Identify which cell holds the provided text, then report its (x, y) central coordinate. 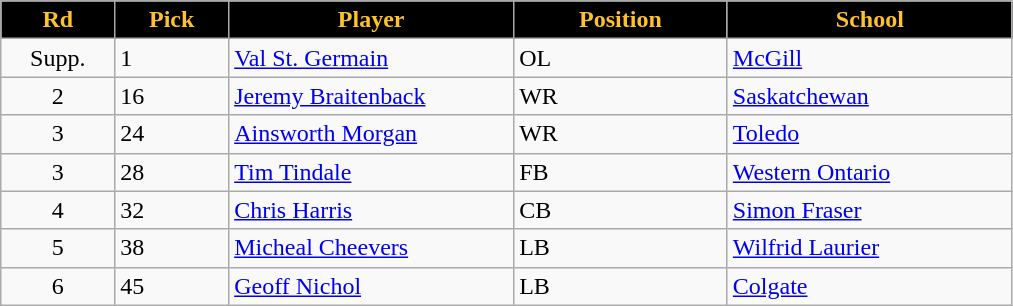
Rd (58, 20)
32 (172, 210)
Toledo (870, 134)
Simon Fraser (870, 210)
Position (621, 20)
38 (172, 248)
Saskatchewan (870, 96)
24 (172, 134)
School (870, 20)
16 (172, 96)
28 (172, 172)
Wilfrid Laurier (870, 248)
Western Ontario (870, 172)
Jeremy Braitenback (372, 96)
FB (621, 172)
45 (172, 286)
Ainsworth Morgan (372, 134)
Micheal Cheevers (372, 248)
OL (621, 58)
Player (372, 20)
Val St. Germain (372, 58)
McGill (870, 58)
5 (58, 248)
Tim Tindale (372, 172)
2 (58, 96)
Chris Harris (372, 210)
Pick (172, 20)
Supp. (58, 58)
Geoff Nichol (372, 286)
CB (621, 210)
4 (58, 210)
6 (58, 286)
Colgate (870, 286)
1 (172, 58)
